Output the [x, y] coordinate of the center of the cell containing the given text.  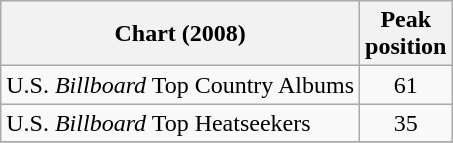
Peakposition [406, 34]
61 [406, 85]
Chart (2008) [180, 34]
U.S. Billboard Top Country Albums [180, 85]
U.S. Billboard Top Heatseekers [180, 123]
35 [406, 123]
